Determine the [X, Y] coordinate at the center of the cell enclosing the given text.  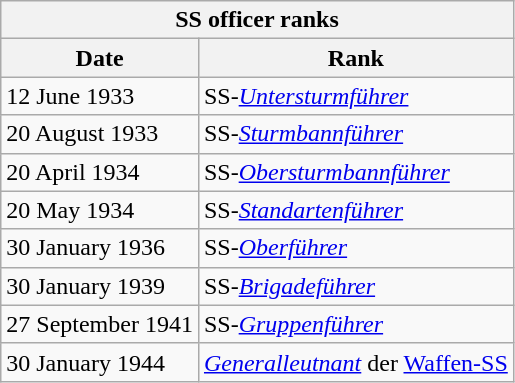
SS-Sturmbannführer [356, 134]
SS-Brigadeführer [356, 286]
SS-Standartenführer [356, 210]
30 January 1944 [100, 362]
SS-Obersturmbannführer [356, 172]
SS officer ranks [258, 20]
20 April 1934 [100, 172]
SS-Oberführer [356, 248]
20 May 1934 [100, 210]
SS-Untersturmführer [356, 96]
20 August 1933 [100, 134]
30 January 1939 [100, 286]
Rank [356, 58]
Generalleutnant der Waffen-SS [356, 362]
27 September 1941 [100, 324]
Date [100, 58]
SS-Gruppenführer [356, 324]
30 January 1936 [100, 248]
12 June 1933 [100, 96]
